Locate the cell with the specified text and output its (x, y) center coordinate. 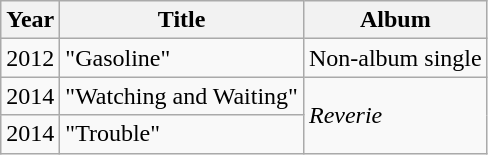
"Trouble" (182, 134)
Album (395, 20)
"Watching and Waiting" (182, 96)
Year (30, 20)
Reverie (395, 115)
Non-album single (395, 58)
2012 (30, 58)
"Gasoline" (182, 58)
Title (182, 20)
